Identify which cell holds the provided text, then report its (X, Y) central coordinate. 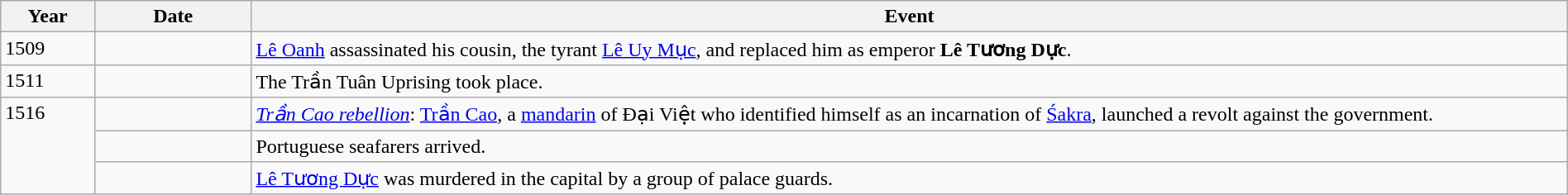
1516 (48, 145)
Lê Tương Dực was murdered in the capital by a group of palace guards. (910, 178)
Lê Oanh assassinated his cousin, the tyrant Lê Uy Mục, and replaced him as emperor Lê Tương Dực. (910, 49)
Trần Cao rebellion: Trần Cao, a mandarin of Đại Việt who identified himself as an incarnation of Śakra, launched a revolt against the government. (910, 114)
Event (910, 17)
Date (172, 17)
Year (48, 17)
The Trần Tuân Uprising took place. (910, 81)
Portuguese seafarers arrived. (910, 146)
1511 (48, 81)
1509 (48, 49)
